Locate the cell with the specified text and output its [X, Y] center coordinate. 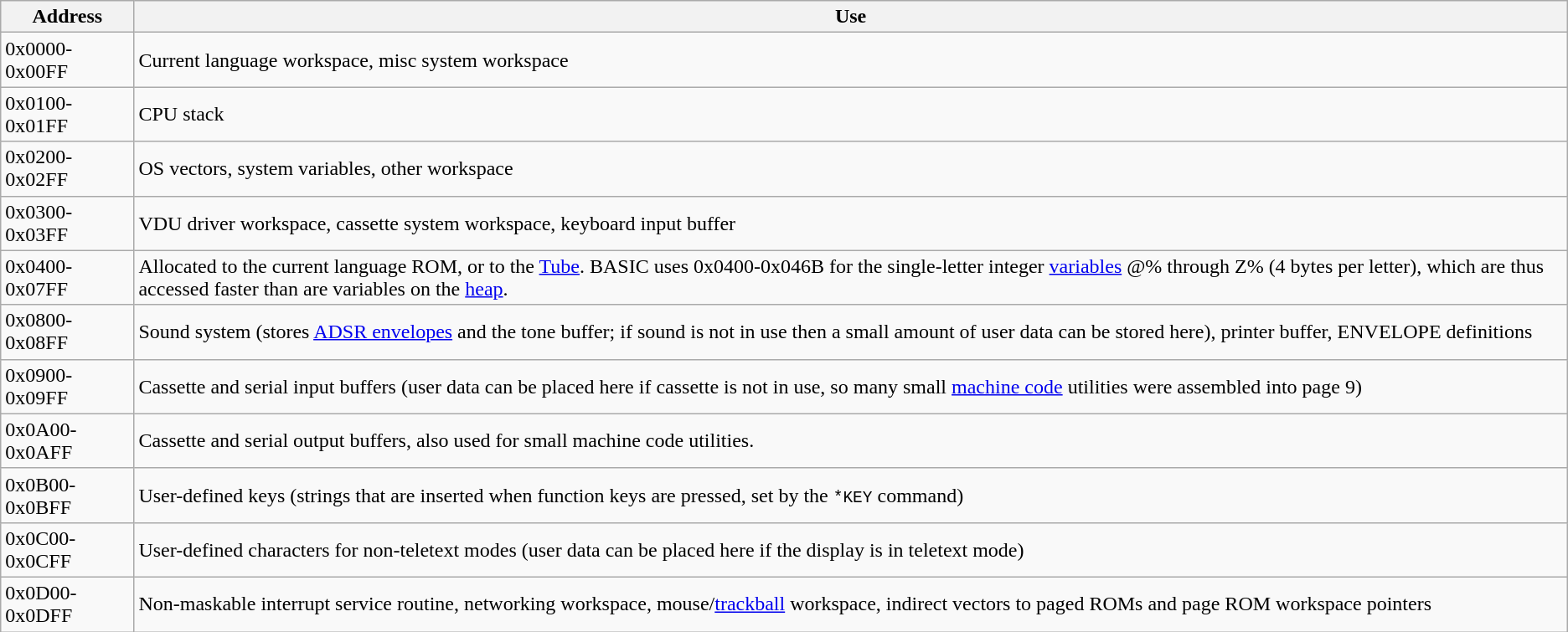
OS vectors, system variables, other workspace [851, 169]
0x0000-0x00FF [67, 60]
Cassette and serial output buffers, also used for small machine code utilities. [851, 440]
VDU driver workspace, cassette system workspace, keyboard input buffer [851, 223]
0x0100-0x01FF [67, 114]
0x0D00-0x0DFF [67, 604]
User-defined keys (strings that are inserted when function keys are pressed, set by the *KEY command) [851, 496]
0x0400-0x07FF [67, 278]
0x0300-0x03FF [67, 223]
Address [67, 17]
0x0B00-0x0BFF [67, 496]
0x0900-0x09FF [67, 387]
CPU stack [851, 114]
0x0C00-0x0CFF [67, 549]
0x0800-0x08FF [67, 331]
Current language workspace, misc system workspace [851, 60]
0x0A00-0x0AFF [67, 440]
User-defined characters for non-teletext modes (user data can be placed here if the display is in teletext mode) [851, 549]
0x0200-0x02FF [67, 169]
Use [851, 17]
